For the text-containing cell, return its midpoint in (X, Y) coordinate format. 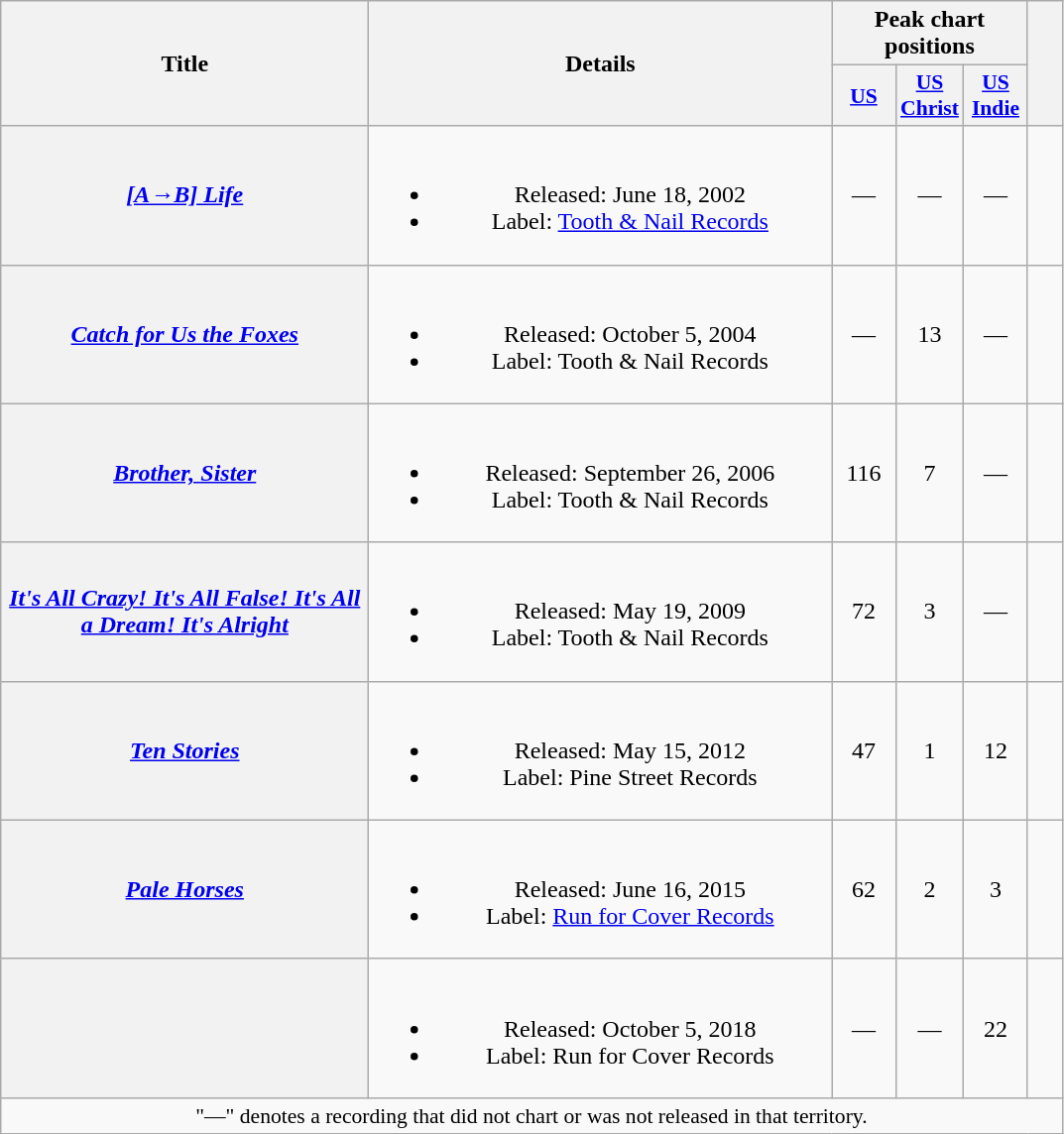
2 (930, 889)
Title (184, 63)
13 (930, 334)
Released: October 5, 2004Label: Tooth & Nail Records (601, 334)
Released: October 5, 2018Label: Run for Cover Records (601, 1028)
It's All Crazy! It's All False! It's All a Dream! It's Alright (184, 612)
Details (601, 63)
Released: June 18, 2002Label: Tooth & Nail Records (601, 195)
"—" denotes a recording that did not chart or was not released in that territory. (532, 1115)
72 (864, 612)
116 (864, 473)
US (864, 95)
Released: May 15, 2012Label: Pine Street Records (601, 750)
7 (930, 473)
[A→B] Life (184, 195)
22 (996, 1028)
Brother, Sister (184, 473)
Ten Stories (184, 750)
Released: May 19, 2009Label: Tooth & Nail Records (601, 612)
62 (864, 889)
USChrist (930, 95)
47 (864, 750)
1 (930, 750)
12 (996, 750)
Released: September 26, 2006Label: Tooth & Nail Records (601, 473)
Pale Horses (184, 889)
Peak chart positions (930, 34)
USIndie (996, 95)
Released: June 16, 2015Label: Run for Cover Records (601, 889)
Catch for Us the Foxes (184, 334)
